Pinpoint the cell where the given text exists, returning its [x, y] midpoint coordinate. 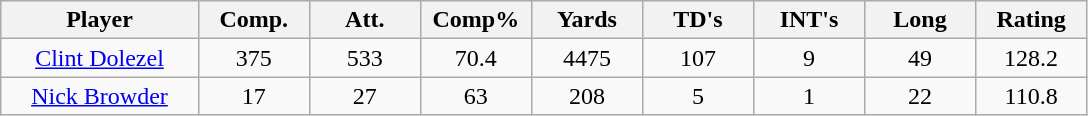
TD's [698, 20]
49 [920, 58]
INT's [808, 20]
375 [254, 58]
533 [364, 58]
1 [808, 96]
63 [476, 96]
208 [586, 96]
110.8 [1032, 96]
128.2 [1032, 58]
22 [920, 96]
70.4 [476, 58]
17 [254, 96]
4475 [586, 58]
Player [100, 20]
107 [698, 58]
Rating [1032, 20]
Nick Browder [100, 96]
Yards [586, 20]
5 [698, 96]
9 [808, 58]
Comp. [254, 20]
27 [364, 96]
Clint Dolezel [100, 58]
Att. [364, 20]
Long [920, 20]
Comp% [476, 20]
